Determine the (x, y) coordinate at the center of the cell enclosing the given text.  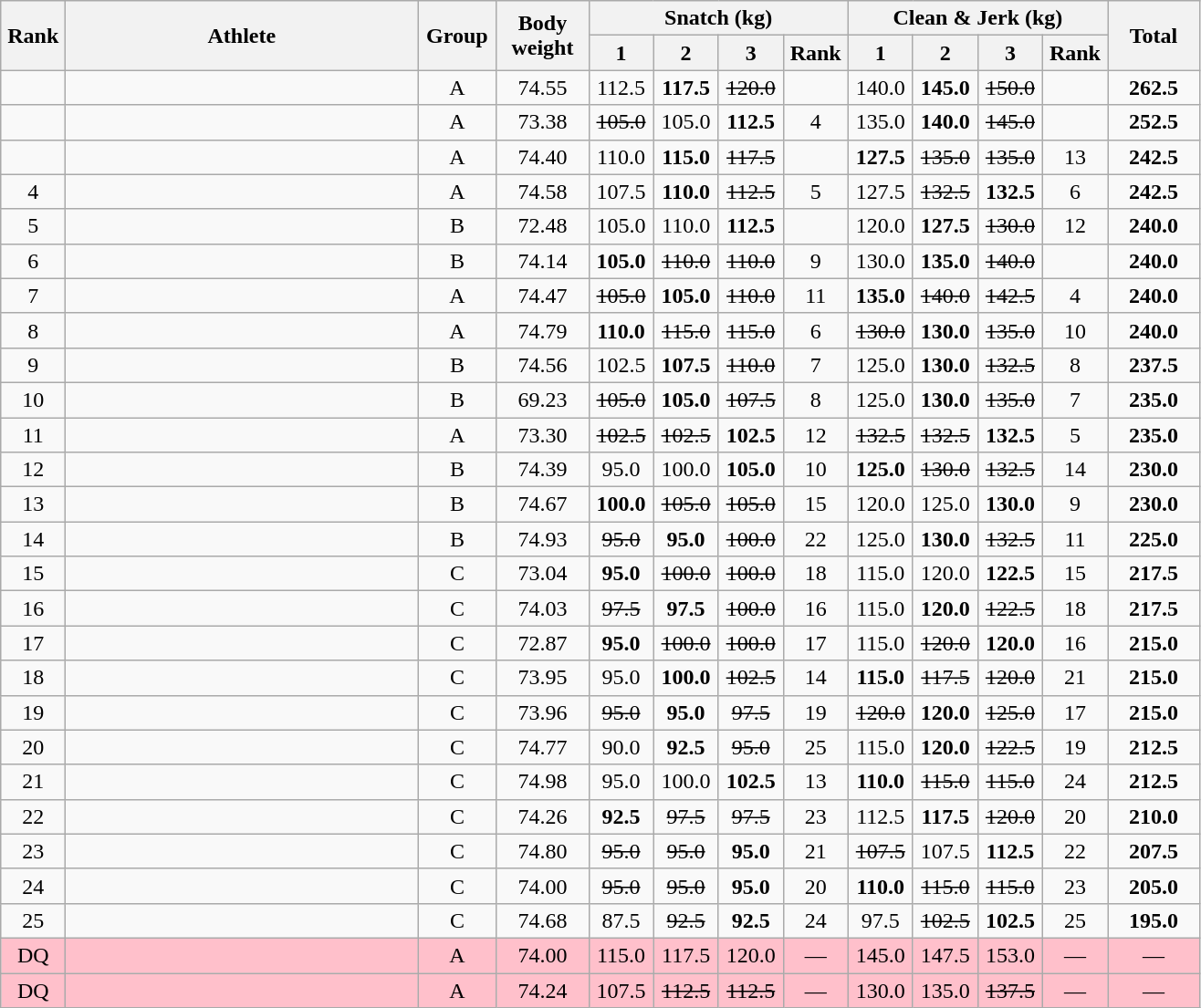
137.5 (1009, 990)
205.0 (1154, 886)
74.77 (542, 747)
74.68 (542, 920)
72.48 (542, 226)
74.98 (542, 782)
73.04 (542, 574)
147.5 (945, 955)
74.79 (542, 330)
74.26 (542, 816)
74.67 (542, 504)
74.58 (542, 192)
Snatch (kg) (718, 18)
74.14 (542, 261)
73.30 (542, 435)
237.5 (1154, 365)
210.0 (1154, 816)
142.5 (1009, 296)
Athlete (242, 36)
87.5 (621, 920)
74.93 (542, 539)
Clean & Jerk (kg) (977, 18)
207.5 (1154, 851)
72.87 (542, 643)
74.24 (542, 990)
225.0 (1154, 539)
262.5 (1154, 88)
73.95 (542, 678)
74.03 (542, 608)
73.96 (542, 712)
Total (1154, 36)
Body weight (542, 36)
195.0 (1154, 920)
252.5 (1154, 122)
73.38 (542, 122)
74.47 (542, 296)
Group (457, 36)
90.0 (621, 747)
74.56 (542, 365)
69.23 (542, 400)
153.0 (1009, 955)
74.40 (542, 157)
74.39 (542, 470)
74.55 (542, 88)
150.0 (1009, 88)
74.80 (542, 851)
